Find where the given text appears and provide that cell's center as [X, Y] coordinate. 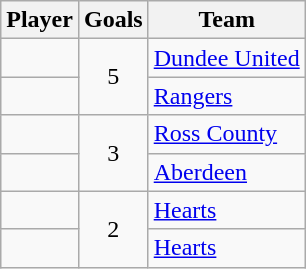
Dundee United [226, 58]
5 [113, 77]
Rangers [226, 96]
Aberdeen [226, 172]
3 [113, 153]
Team [226, 20]
Goals [113, 20]
2 [113, 229]
Ross County [226, 134]
Player [40, 20]
